Capture the cell that displays the provided text and extract its [x, y] central coordinate. 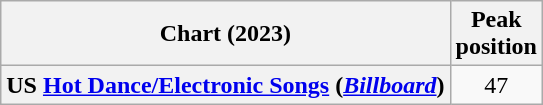
Chart (2023) [226, 34]
US Hot Dance/Electronic Songs (Billboard) [226, 85]
Peakposition [496, 34]
47 [496, 85]
